Search for the cell housing the specified text and yield its [X, Y] center coordinate. 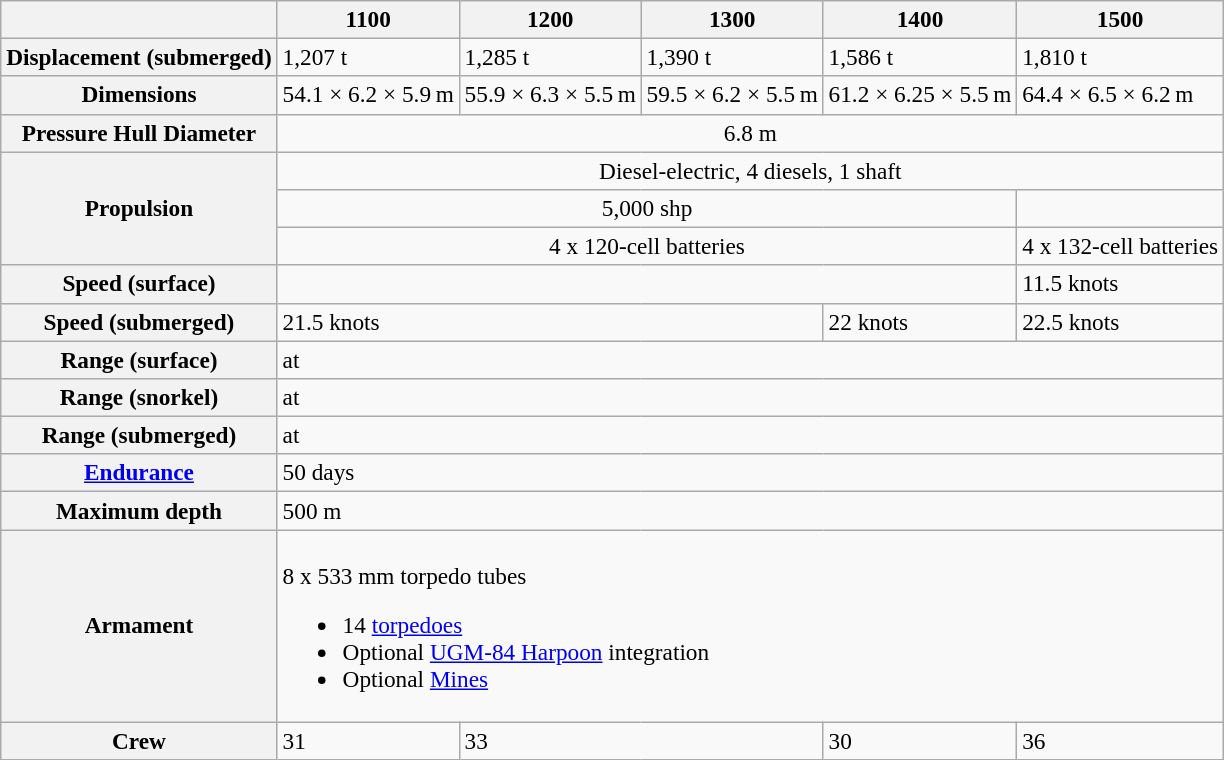
500 m [750, 510]
1,586 t [920, 57]
50 days [750, 473]
Armament [139, 625]
54.1 × 6.2 × 5.9 m [368, 95]
Maximum depth [139, 510]
5,000 shp [647, 208]
Pressure Hull Diameter [139, 133]
21.5 knots [550, 322]
Speed (surface) [139, 284]
22 knots [920, 322]
1,390 t [732, 57]
4 x 120-cell batteries [647, 246]
Propulsion [139, 208]
31 [368, 741]
1500 [1120, 19]
8 x 533 mm torpedo tubes14 torpedoesOptional UGM-84 Harpoon integrationOptional Mines [750, 625]
Displacement (submerged) [139, 57]
30 [920, 741]
4 x 132-cell batteries [1120, 246]
33 [641, 741]
6.8 m [750, 133]
Crew [139, 741]
1400 [920, 19]
Diesel-electric, 4 diesels, 1 shaft [750, 170]
Speed (submerged) [139, 322]
1200 [550, 19]
64.4 × 6.5 × 6.2 m [1120, 95]
Dimensions [139, 95]
1,285 t [550, 57]
59.5 × 6.2 × 5.5 m [732, 95]
1,810 t [1120, 57]
1,207 t [368, 57]
Range (snorkel) [139, 397]
Endurance [139, 473]
36 [1120, 741]
Range (submerged) [139, 435]
Range (surface) [139, 359]
55.9 × 6.3 × 5.5 m [550, 95]
61.2 × 6.25 × 5.5 m [920, 95]
1300 [732, 19]
11.5 knots [1120, 284]
1100 [368, 19]
22.5 knots [1120, 322]
